Find where the given text appears and provide that cell's center as (x, y) coordinate. 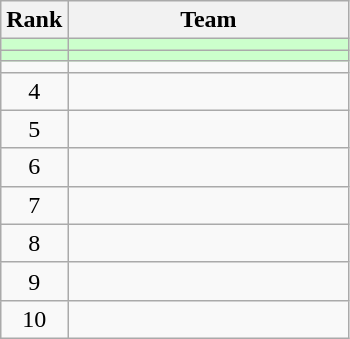
4 (34, 91)
7 (34, 205)
6 (34, 167)
Team (208, 20)
9 (34, 281)
5 (34, 129)
8 (34, 243)
Rank (34, 20)
10 (34, 319)
